Detect which cell encompasses the target text, then output its (x, y) center coordinate. 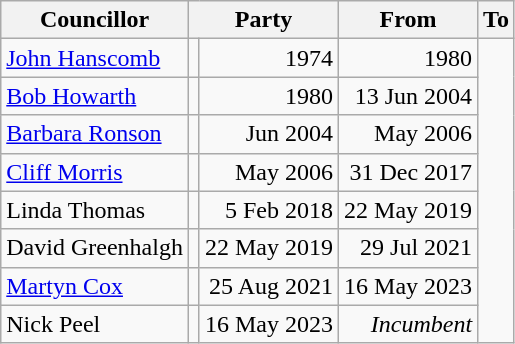
31 Dec 2017 (408, 172)
5 Feb 2018 (268, 210)
From (408, 20)
Councillor (95, 20)
Jun 2004 (268, 134)
Cliff Morris (95, 172)
John Hanscomb (95, 58)
To (496, 20)
13 Jun 2004 (408, 96)
1974 (268, 58)
Nick Peel (95, 324)
Barbara Ronson (95, 134)
Incumbent (408, 324)
Bob Howarth (95, 96)
David Greenhalgh (95, 248)
Martyn Cox (95, 286)
29 Jul 2021 (408, 248)
Linda Thomas (95, 210)
25 Aug 2021 (268, 286)
Party (263, 20)
